Detect which cell encompasses the target text, then output its [X, Y] center coordinate. 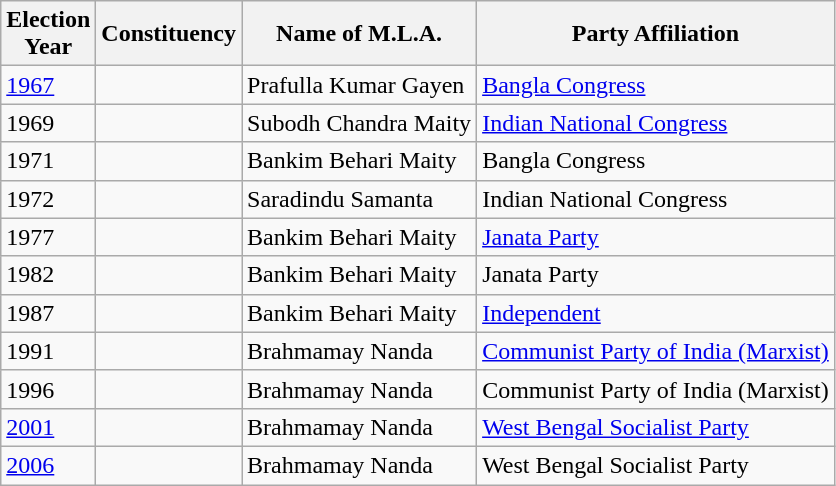
1969 [48, 123]
1991 [48, 351]
1967 [48, 85]
Independent [656, 313]
Prafulla Kumar Gayen [360, 85]
1982 [48, 275]
1971 [48, 161]
1977 [48, 237]
1972 [48, 199]
Party Affiliation [656, 34]
2006 [48, 465]
Saradindu Samanta [360, 199]
Name of M.L.A. [360, 34]
Subodh Chandra Maity [360, 123]
Constituency [169, 34]
1996 [48, 389]
1987 [48, 313]
2001 [48, 427]
Election Year [48, 34]
